Return the (x, y) coordinate for the center point of the cell that contains the specified text.  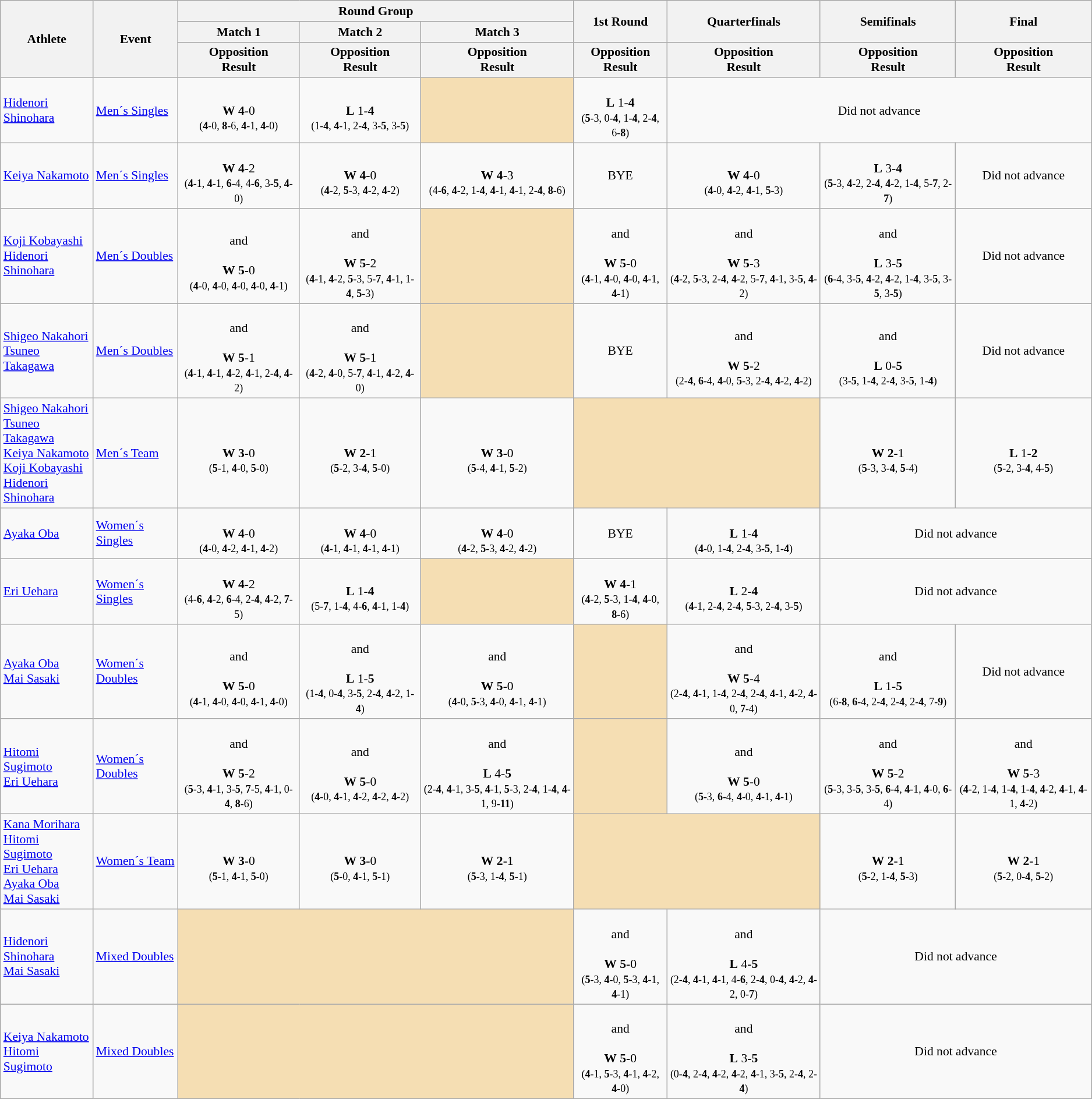
W 4-1(4-2, 5-3, 1-4, 4-0, 8-6) (620, 591)
L 1-4(4-0, 1-4, 2-4, 3-5, 1-4) (743, 533)
W 4-0(4-1, 4-1, 4-1, 4-1) (360, 533)
Match 1 (239, 32)
andW 5-0(4-0, 4-1, 4-2, 4-2, 4-2) (360, 766)
1st Round (620, 21)
andL 4-5(2-4, 4-1, 4-1, 4-6, 2-4, 0-4, 4-2, 4-2, 0-7) (743, 956)
W 4-3(4-6, 4-2, 1-4, 4-1, 4-1, 2-4, 8-6) (497, 176)
Keiya NakamotoHitomi Sugimoto (47, 1052)
andW 5-0(4-1, 5-3, 4-1, 4-2, 4-0) (620, 1052)
Semifinals (888, 21)
andW 5-0(4-1, 4-0, 4-0, 4-1, 4-0) (239, 671)
W 4-0(4-0, 4-2, 4-1, 5-3) (743, 176)
W 2-1(5-3, 3-4, 5-4) (888, 453)
Women´s Team (136, 862)
L 1-4(5-3, 0-4, 1-4, 2-4, 6-8) (620, 111)
W 2-1(5-2, 0-4, 5-2) (1024, 862)
W 4-2(4-1, 4-1, 6-4, 4-6, 3-5, 4-0) (239, 176)
andW 5-0(4-0, 5-3, 4-0, 4-1, 4-1) (497, 671)
Kana MoriharaHitomi SugimotoEri UeharaAyaka ObaMai Sasaki (47, 862)
W 3-0(5-1, 4-0, 5-0) (239, 453)
andL 4-5(2-4, 4-1, 3-5, 4-1, 5-3, 2-4, 1-4, 4-1, 9-11) (497, 766)
andL 0-5(3-5, 1-4, 2-4, 3-5, 1-4) (888, 351)
andW 5-2(5-3, 4-1, 3-5, 7-5, 4-1, 0-4, 8-6) (239, 766)
andW 5-0(4-1, 4-0, 4-0, 4-1, 4-1) (620, 256)
L 1-4(1-4, 4-1, 2-4, 3-5, 3-5) (360, 111)
Final (1024, 21)
W 2-1(5-2, 1-4, 5-3) (888, 862)
andW 5-0(4-0, 4-0, 4-0, 4-0, 4-1) (239, 256)
W 3-0(5-1, 4-1, 5-0) (239, 862)
andL 3-5(0-4, 2-4, 4-2, 4-2, 4-1, 3-5, 2-4, 2-4) (743, 1052)
L 3-4(5-3, 4-2, 2-4, 4-2, 1-4, 5-7, 2-7) (888, 176)
Round Group (376, 11)
andW 5-3(4-2, 1-4, 1-4, 1-4, 4-2, 4-1, 4-1, 4-2) (1024, 766)
Eri Uehara (47, 591)
andW 5-1(4-2, 4-0, 5-7, 4-1, 4-2, 4-0) (360, 351)
Match 3 (497, 32)
W 4-0(4-0, 4-2, 4-1, 4-2) (239, 533)
Hitomi SugimotoEri Uehara (47, 766)
Ayaka ObaMai Sasaki (47, 671)
Men´s Team (136, 453)
andW 5-2(4-1, 4-2, 5-3, 5-7, 4-1, 1-4, 5-3) (360, 256)
Hidenori ShinoharaMai Sasaki (47, 956)
Ayaka Oba (47, 533)
W 4-0(4-0, 8-6, 4-1, 4-0) (239, 111)
Quarterfinals (743, 21)
andL 1-5(1-4, 0-4, 3-5, 2-4, 4-2, 1-4) (360, 671)
Shigeo NakahoriTsuneo TakagawaKeiya NakamotoKoji KobayashiHidenori Shinohara (47, 453)
Hidenori Shinohara (47, 111)
Koji KobayashiHidenori Shinohara (47, 256)
andW 5-2(2-4, 6-4, 4-0, 5-3, 2-4, 4-2, 4-2) (743, 351)
W 3-0(5-4, 4-1, 5-2) (497, 453)
andL 3-5(6-4, 3-5, 4-2, 4-2, 1-4, 3-5, 3-5, 3-5) (888, 256)
L 2-4(4-1, 2-4, 2-4, 5-3, 2-4, 3-5) (743, 591)
andW 5-4(2-4, 4-1, 1-4, 2-4, 2-4, 4-1, 4-2, 4-0, 7-4) (743, 671)
andL 1-5(6-8, 6-4, 2-4, 2-4, 2-4, 7-9) (888, 671)
Match 2 (360, 32)
andW 5-3(4-2, 5-3, 2-4, 4-2, 5-7, 4-1, 3-5, 4-2) (743, 256)
andW 5-0(5-3, 6-4, 4-0, 4-1, 4-1) (743, 766)
L 1-4(5-7, 1-4, 4-6, 4-1, 1-4) (360, 591)
andW 5-1(4-1, 4-1, 4-2, 4-1, 2-4, 4-2) (239, 351)
Athlete (47, 39)
W 2-1(5-2, 3-4, 5-0) (360, 453)
L 1-2(5-2, 3-4, 4-5) (1024, 453)
Event (136, 39)
Shigeo NakahoriTsuneo Takagawa (47, 351)
W 3-0(5-0, 4-1, 5-1) (360, 862)
W 2-1(5-3, 1-4, 5-1) (497, 862)
W 4-2(4-6, 4-2, 6-4, 2-4, 4-2, 7-5) (239, 591)
andW 5-0(5-3, 4-0, 5-3, 4-1, 4-1) (620, 956)
andW 5-2(5-3, 3-5, 3-5, 6-4, 4-1, 4-0, 6-4) (888, 766)
Keiya Nakamoto (47, 176)
